Scan for the cell matching the given text and deliver its (x, y) coordinate at center. 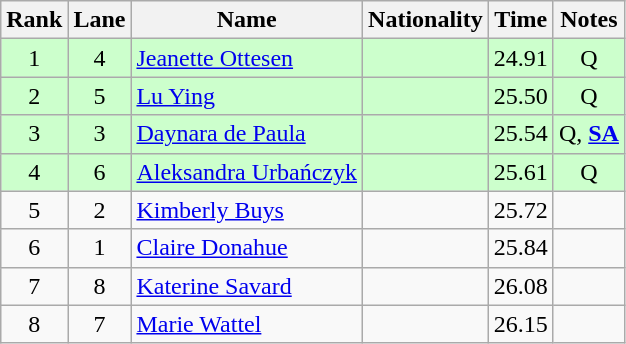
Daynara de Paula (247, 134)
25.84 (520, 248)
Jeanette Ottesen (247, 58)
Katerine Savard (247, 286)
Lane (100, 20)
Name (247, 20)
25.50 (520, 96)
24.91 (520, 58)
26.15 (520, 324)
Rank (34, 20)
Notes (588, 20)
Kimberly Buys (247, 210)
25.54 (520, 134)
25.72 (520, 210)
Aleksandra Urbańczyk (247, 172)
Q, SA (588, 134)
Nationality (426, 20)
Time (520, 20)
25.61 (520, 172)
Marie Wattel (247, 324)
Claire Donahue (247, 248)
Lu Ying (247, 96)
26.08 (520, 286)
